Extract the [x, y] coordinate from the center of the cell holding the provided text.  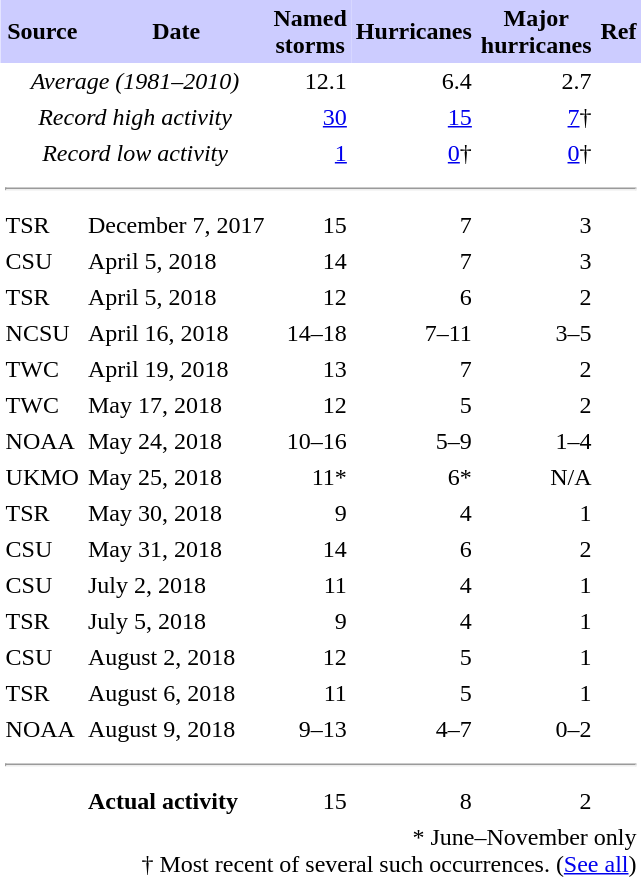
6.4 [414, 81]
Majorhurricanes [536, 32]
9–13 [310, 729]
30 [310, 117]
7–11 [414, 333]
Source [42, 32]
Hurricanes [414, 32]
7† [536, 117]
12.1 [310, 81]
Ref [618, 32]
July 5, 2018 [176, 621]
10–16 [310, 441]
April 19, 2018 [176, 369]
May 17, 2018 [176, 405]
July 2, 2018 [176, 585]
5–9 [414, 441]
UKMO [42, 477]
2.7 [536, 81]
N/A [536, 477]
Average (1981–2010) [135, 81]
8 [414, 801]
Record low activity [135, 153]
Namedstorms [310, 32]
6* [414, 477]
December 7, 2017 [176, 225]
4–7 [414, 729]
August 6, 2018 [176, 693]
1–4 [536, 441]
May 25, 2018 [176, 477]
May 30, 2018 [176, 513]
14–18 [310, 333]
0–2 [536, 729]
Actual activity [176, 801]
August 9, 2018 [176, 729]
Date [176, 32]
11* [310, 477]
April 16, 2018 [176, 333]
13 [310, 369]
Record high activity [135, 117]
May 24, 2018 [176, 441]
August 2, 2018 [176, 657]
May 31, 2018 [176, 549]
NCSU [42, 333]
3–5 [536, 333]
